Detect which cell encompasses the target text, then output its [X, Y] center coordinate. 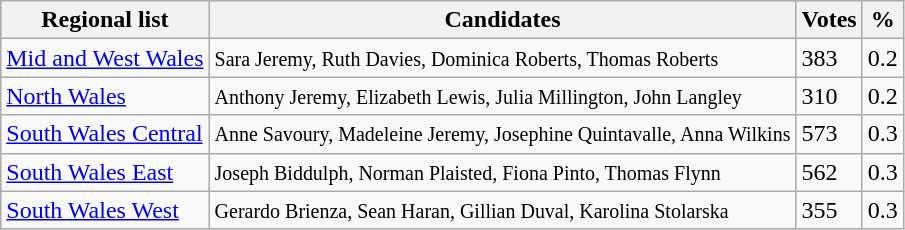
% [882, 20]
Votes [829, 20]
Anthony Jeremy, Elizabeth Lewis, Julia Millington, John Langley [502, 96]
573 [829, 134]
Gerardo Brienza, Sean Haran, Gillian Duval, Karolina Stolarska [502, 210]
310 [829, 96]
Joseph Biddulph, Norman Plaisted, Fiona Pinto, Thomas Flynn [502, 172]
383 [829, 58]
Anne Savoury, Madeleine Jeremy, Josephine Quintavalle, Anna Wilkins [502, 134]
South Wales Central [105, 134]
South Wales East [105, 172]
Sara Jeremy, Ruth Davies, Dominica Roberts, Thomas Roberts [502, 58]
North Wales [105, 96]
Mid and West Wales [105, 58]
Regional list [105, 20]
South Wales West [105, 210]
562 [829, 172]
Candidates [502, 20]
355 [829, 210]
